Scan for the cell matching the given text and deliver its (X, Y) coordinate at center. 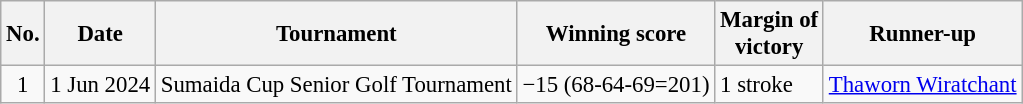
Date (100, 34)
1 (23, 85)
−15 (68-64-69=201) (616, 85)
1 Jun 2024 (100, 85)
Runner-up (922, 34)
Tournament (336, 34)
No. (23, 34)
1 stroke (770, 85)
Margin ofvictory (770, 34)
Winning score (616, 34)
Thaworn Wiratchant (922, 85)
Sumaida Cup Senior Golf Tournament (336, 85)
